From the cell containing the given text, extract its center point as (X, Y) coordinate. 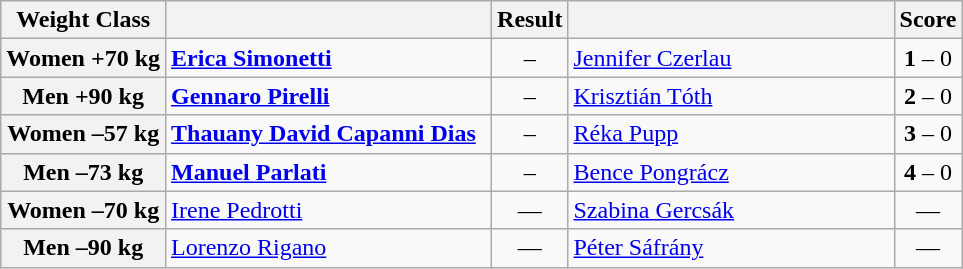
Women –70 kg (84, 210)
Men –90 kg (84, 248)
Women –57 kg (84, 134)
Men –73 kg (84, 172)
4 – 0 (928, 172)
1 – 0 (928, 58)
Score (928, 20)
Weight Class (84, 20)
Jennifer Czerlau (731, 58)
Gennaro Pirelli (329, 96)
Erica Simonetti (329, 58)
Thauany David Capanni Dias (329, 134)
Women +70 kg (84, 58)
Lorenzo Rigano (329, 248)
Irene Pedrotti (329, 210)
Men +90 kg (84, 96)
Result (530, 20)
Manuel Parlati (329, 172)
Réka Pupp (731, 134)
Péter Sáfrány (731, 248)
Bence Pongrácz (731, 172)
Szabina Gercsák (731, 210)
Krisztián Tóth (731, 96)
3 – 0 (928, 134)
2 – 0 (928, 96)
